Return (x, y) of the center of cell containing provided text 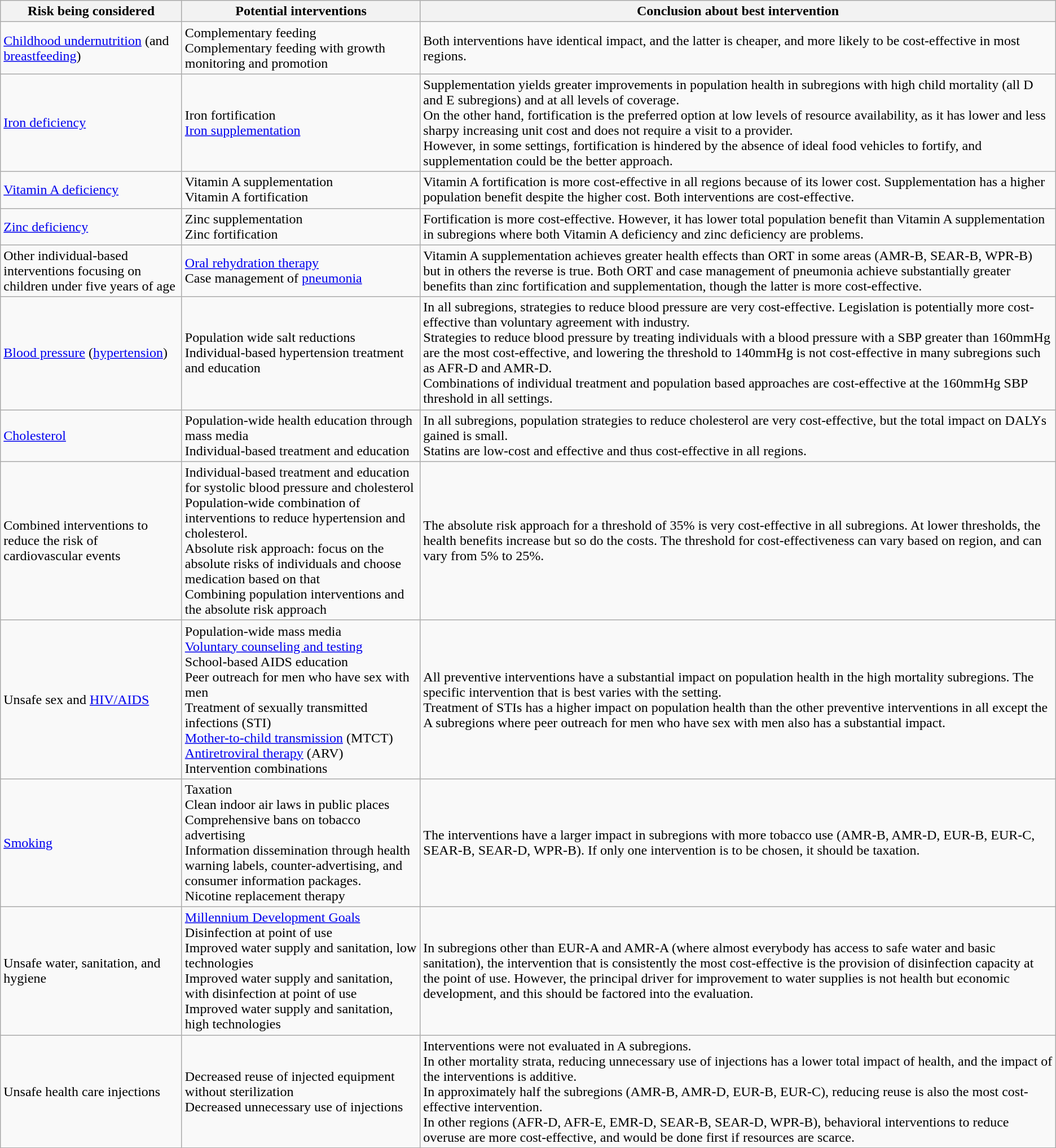
Other individual-based interventions focusing on children under five years of age (91, 271)
Potential interventions (301, 11)
Blood pressure (hypertension) (91, 353)
Unsafe sex and HIV/AIDS (91, 700)
Zinc deficiency (91, 227)
Smoking (91, 843)
Population wide salt reductionsIndividual-based hypertension treatment and education (301, 353)
Vitamin A supplementationVitamin A fortification (301, 190)
Iron fortificationIron supplementation (301, 123)
Unsafe health care injections (91, 1091)
Population-wide health education through mass mediaIndividual-based treatment and education (301, 436)
Combined interventions to reduce the risk of cardiovascular events (91, 540)
Complementary feedingComplementary feeding with growth monitoring and promotion (301, 48)
Risk being considered (91, 11)
Oral rehydration therapyCase management of pneumonia (301, 271)
Vitamin A deficiency (91, 190)
Zinc supplementationZinc fortification (301, 227)
Cholesterol (91, 436)
Decreased reuse of injected equipment without sterilizationDecreased unnecessary use of injections (301, 1091)
Childhood undernutrition (and breastfeeding) (91, 48)
Unsafe water, sanitation, and hygiene (91, 970)
Iron deficiency (91, 123)
Conclusion about best intervention (738, 11)
Both interventions have identical impact, and the latter is cheaper, and more likely to be cost-effective in most regions. (738, 48)
